Capture the cell that displays the provided text and extract its [X, Y] central coordinate. 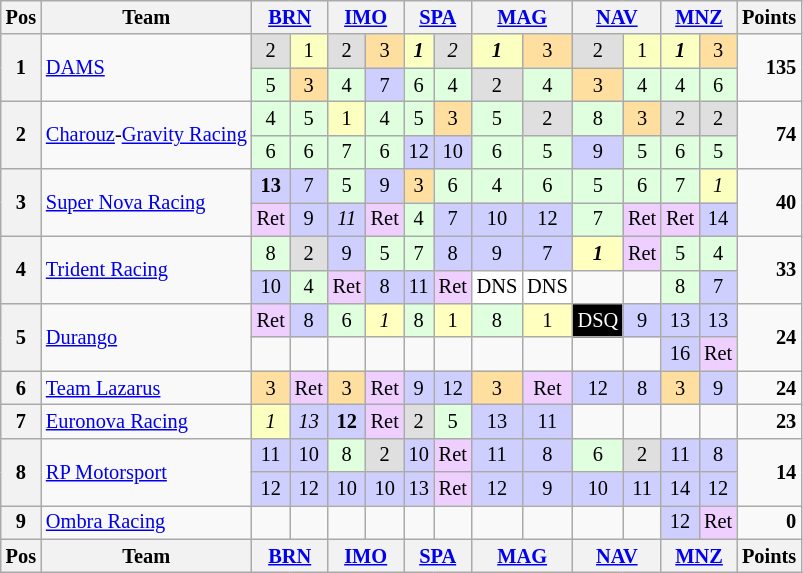
135 [769, 68]
Ombra Racing [146, 522]
Trident Racing [146, 270]
DAMS [146, 68]
23 [769, 421]
16 [680, 354]
40 [769, 202]
Charouz-Gravity Racing [146, 134]
Team Lazarus [146, 388]
0 [769, 522]
Euronova Racing [146, 421]
74 [769, 134]
33 [769, 270]
DSQ [598, 320]
Durango [146, 336]
Super Nova Racing [146, 202]
RP Motorsport [146, 472]
